Output the [X, Y] coordinate of the center of the cell containing the given text.  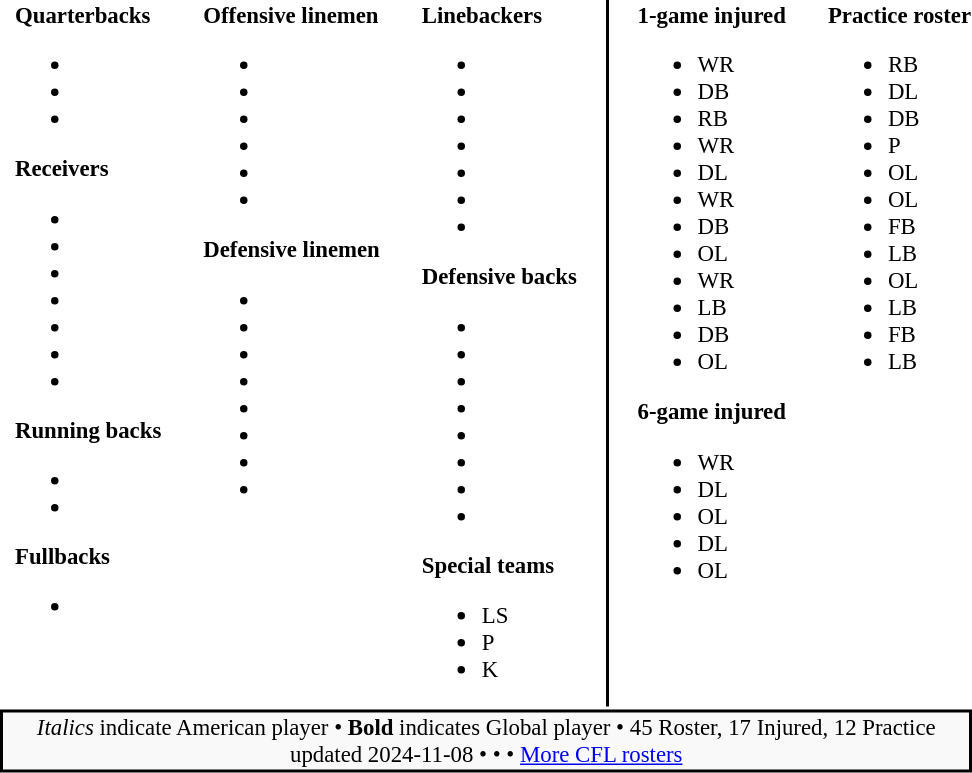
QuarterbacksReceiversRunning backsFullbacks [88, 354]
LinebackersDefensive backsSpecial teams LS P K [499, 354]
Offensive linemenDefensive linemen [292, 354]
1-game injured WR DB RB WR DL WR DB OL WR LB DB OL6-game injured WR DL OL DL OL [712, 354]
Practice roster RB DL DB P OL OL FB LB OL LB FB LB [899, 354]
